Detect which cell encompasses the target text, then output its [x, y] center coordinate. 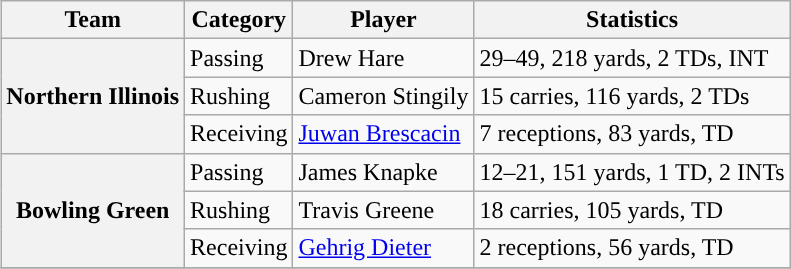
Statistics [632, 20]
Cameron Stingily [384, 96]
James Knapke [384, 172]
29–49, 218 yards, 2 TDs, INT [632, 58]
Northern Illinois [93, 96]
Team [93, 20]
12–21, 151 yards, 1 TD, 2 INTs [632, 172]
Juwan Brescacin [384, 134]
Bowling Green [93, 210]
Gehrig Dieter [384, 248]
2 receptions, 56 yards, TD [632, 248]
15 carries, 116 yards, 2 TDs [632, 96]
18 carries, 105 yards, TD [632, 210]
Player [384, 20]
Category [239, 20]
Travis Greene [384, 210]
7 receptions, 83 yards, TD [632, 134]
Drew Hare [384, 58]
